Scan for the cell matching the given text and deliver its (X, Y) coordinate at center. 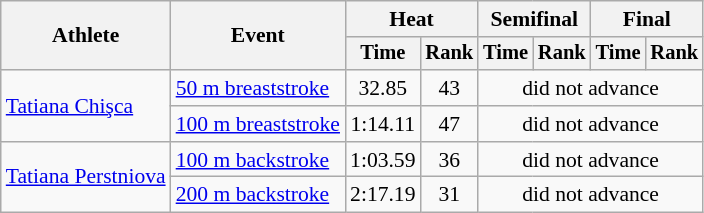
Event (258, 36)
36 (450, 160)
50 m breaststroke (258, 88)
Final (647, 19)
47 (450, 124)
1:03.59 (382, 160)
100 m breaststroke (258, 124)
Athlete (86, 36)
200 m backstroke (258, 195)
2:17.19 (382, 195)
43 (450, 88)
32.85 (382, 88)
Semifinal (534, 19)
1:14.11 (382, 124)
100 m backstroke (258, 160)
Tatiana Chişca (86, 106)
31 (450, 195)
Heat (412, 19)
Tatiana Perstniova (86, 178)
